From the cell containing the given text, extract its center point as [X, Y] coordinate. 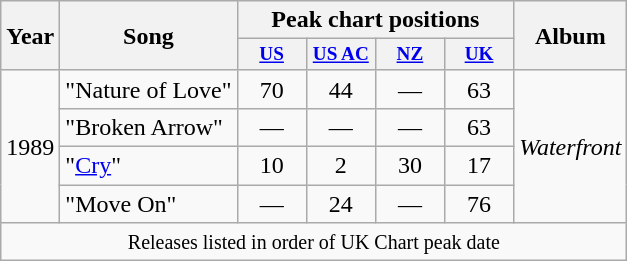
2 [340, 166]
"Move On" [148, 204]
44 [340, 89]
"Broken Arrow" [148, 128]
Waterfront [570, 146]
10 [272, 166]
"Nature of Love" [148, 89]
76 [478, 204]
Peak chart positions [376, 20]
US [272, 55]
US AC [340, 55]
1989 [30, 146]
UK [478, 55]
17 [478, 166]
Song [148, 36]
30 [410, 166]
Releases listed in order of UK Chart peak date [314, 242]
Album [570, 36]
NZ [410, 55]
24 [340, 204]
70 [272, 89]
"Cry" [148, 166]
Year [30, 36]
